Output the [X, Y] coordinate of the center of the cell containing the given text.  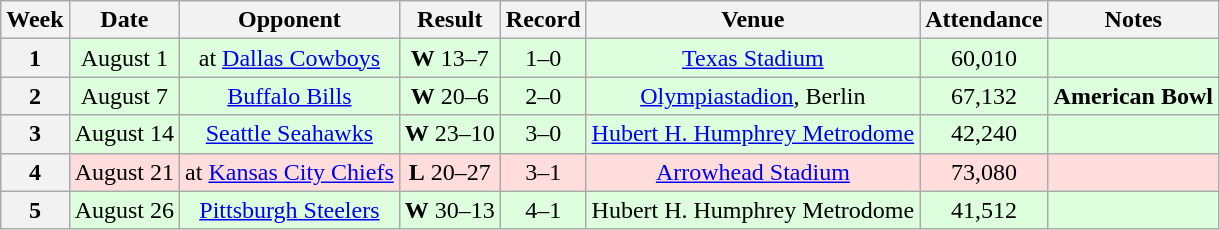
Week [35, 20]
L 20–27 [450, 172]
Notes [1133, 20]
3–1 [543, 172]
4–1 [543, 210]
August 26 [124, 210]
August 14 [124, 134]
4 [35, 172]
Pittsburgh Steelers [290, 210]
at Dallas Cowboys [290, 58]
3 [35, 134]
Texas Stadium [753, 58]
Buffalo Bills [290, 96]
W 13–7 [450, 58]
Arrowhead Stadium [753, 172]
August 21 [124, 172]
60,010 [984, 58]
W 23–10 [450, 134]
W 30–13 [450, 210]
67,132 [984, 96]
Result [450, 20]
Date [124, 20]
41,512 [984, 210]
1 [35, 58]
5 [35, 210]
2 [35, 96]
Seattle Seahawks [290, 134]
American Bowl [1133, 96]
Venue [753, 20]
1–0 [543, 58]
2–0 [543, 96]
August 7 [124, 96]
73,080 [984, 172]
Attendance [984, 20]
W 20–6 [450, 96]
at Kansas City Chiefs [290, 172]
Record [543, 20]
42,240 [984, 134]
Olympiastadion, Berlin [753, 96]
August 1 [124, 58]
3–0 [543, 134]
Opponent [290, 20]
